Return [X, Y] of the center of cell containing provided text 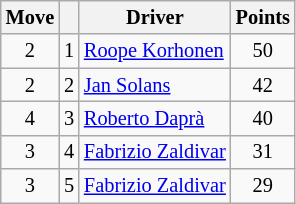
Driver [155, 17]
42 [263, 85]
Roberto Daprà [155, 118]
1 [69, 51]
50 [263, 51]
31 [263, 152]
29 [263, 186]
Move [30, 17]
40 [263, 118]
Jan Solans [155, 85]
Roope Korhonen [155, 51]
5 [69, 186]
Points [263, 17]
